Search for the cell housing the specified text and yield its (X, Y) center coordinate. 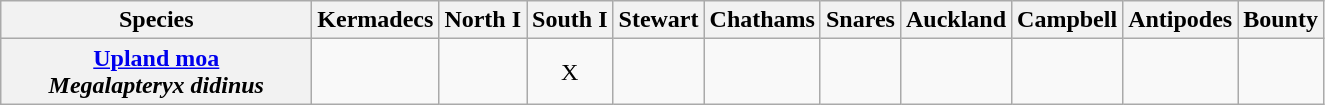
North I (483, 20)
Species (156, 20)
Campbell (1068, 20)
Antipodes (1180, 20)
Bounty (1281, 20)
Chathams (762, 20)
South I (570, 20)
Auckland (956, 20)
X (570, 72)
Snares (860, 20)
Stewart (658, 20)
Kermadecs (376, 20)
Upland moaMegalapteryx didinus (156, 72)
